Search for the cell housing the specified text and yield its [X, Y] center coordinate. 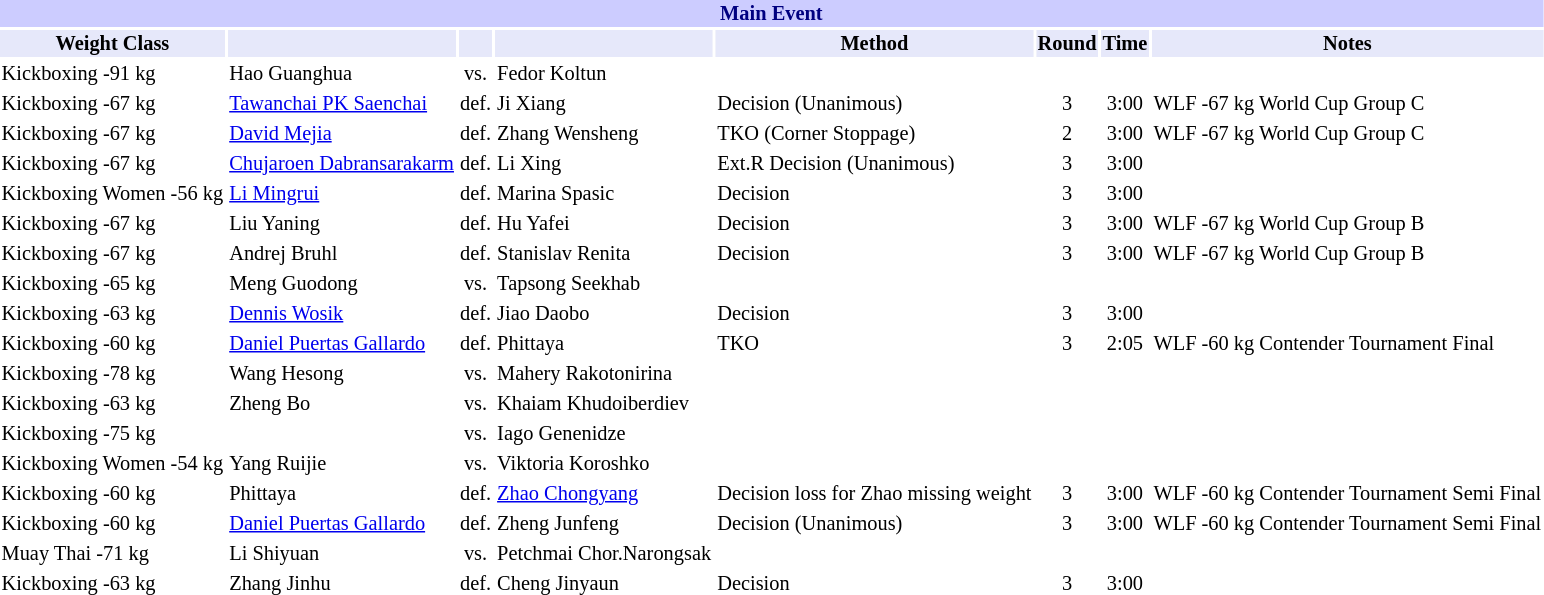
Dennis Wosik [342, 314]
Kickboxing -65 kg [112, 284]
Viktoria Koroshko [604, 464]
Andrej Bruhl [342, 254]
David Mejia [342, 134]
Kickboxing -75 kg [112, 434]
Khaiam Khudoiberdiev [604, 404]
Ext.R Decision (Unanimous) [874, 164]
Time [1125, 44]
Mahery Rakotonirina [604, 374]
Wang Hesong [342, 374]
Tapsong Seekhab [604, 284]
Jiao Daobo [604, 314]
Marina Spasic [604, 194]
Kickboxing Women -56 kg [112, 194]
Ji Xiang [604, 104]
Weight Class [112, 44]
Zheng Bo [342, 404]
Chujaroen Dabransarakarm [342, 164]
Iago Genenidze [604, 434]
Meng Guodong [342, 284]
Liu Yaning [342, 224]
2:05 [1125, 344]
Round [1067, 44]
Li Shiyuan [342, 554]
Decision loss for Zhao missing weight [874, 494]
Kickboxing -91 kg [112, 74]
Kickboxing Women -54 kg [112, 464]
Zheng Junfeng [604, 524]
Muay Thai -71 kg [112, 554]
Li Mingrui [342, 194]
Hao Guanghua [342, 74]
WLF -60 kg Contender Tournament Final [1348, 344]
Kickboxing -78 kg [112, 374]
Zhao Chongyang [604, 494]
Fedor Koltun [604, 74]
Main Event [772, 14]
Method [874, 44]
TKO (Corner Stoppage) [874, 134]
Notes [1348, 44]
Tawanchai PK Saenchai [342, 104]
Yang Ruijie [342, 464]
Stanislav Renita [604, 254]
Hu Yafei [604, 224]
2 [1067, 134]
Li Xing [604, 164]
Petchmai Chor.Narongsak [604, 554]
TKO [874, 344]
Zhang Wensheng [604, 134]
